From the cell containing the given text, extract its center point as (x, y) coordinate. 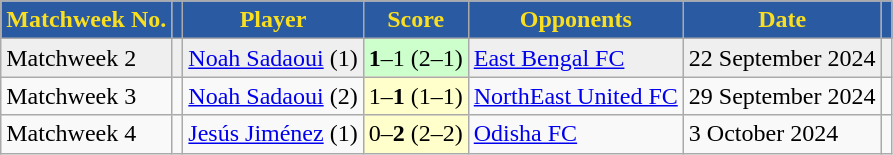
0–2 (2–2) (416, 134)
Noah Sadaoui (2) (273, 96)
Odisha FC (576, 134)
Jesús Jiménez (1) (273, 134)
1–1 (2–1) (416, 58)
Player (273, 20)
Matchweek 2 (86, 58)
1–1 (1–1) (416, 96)
NorthEast United FC (576, 96)
Noah Sadaoui (1) (273, 58)
Date (782, 20)
East Bengal FC (576, 58)
Score (416, 20)
3 October 2024 (782, 134)
Opponents (576, 20)
29 September 2024 (782, 96)
Matchweek 4 (86, 134)
Matchweek 3 (86, 96)
22 September 2024 (782, 58)
Matchweek No. (86, 20)
